Determine the [X, Y] coordinate at the center of the cell enclosing the given text.  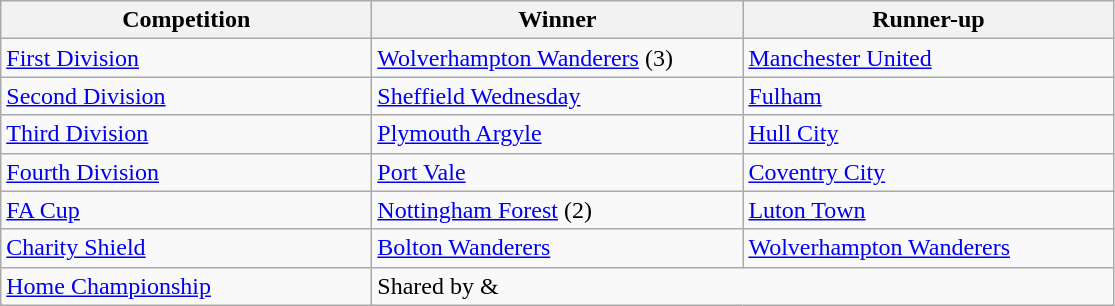
Wolverhampton Wanderers [928, 248]
Runner-up [928, 20]
Third Division [186, 134]
Fourth Division [186, 172]
Plymouth Argyle [558, 134]
Competition [186, 20]
Hull City [928, 134]
Nottingham Forest (2) [558, 210]
Sheffield Wednesday [558, 96]
Manchester United [928, 58]
First Division [186, 58]
Home Championship [186, 286]
Port Vale [558, 172]
FA Cup [186, 210]
Bolton Wanderers [558, 248]
Winner [558, 20]
Shared by & [743, 286]
Coventry City [928, 172]
Second Division [186, 96]
Fulham [928, 96]
Charity Shield [186, 248]
Wolverhampton Wanderers (3) [558, 58]
Luton Town [928, 210]
